For the text-containing cell, return its midpoint in [X, Y] coordinate format. 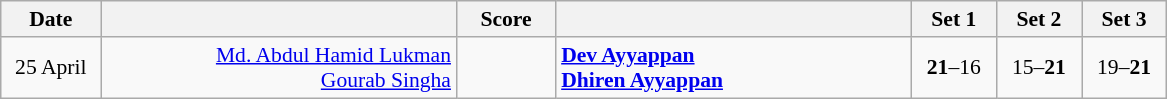
21–16 [954, 68]
Set 1 [954, 19]
15–21 [1038, 68]
19–21 [1124, 68]
Md. Abdul Hamid Lukman Gourab Singha [278, 68]
Dev Ayyappan Dhiren Ayyappan [734, 68]
Score [506, 19]
Set 3 [1124, 19]
25 April [51, 68]
Set 2 [1038, 19]
Date [51, 19]
